Capture the cell that displays the provided text and extract its (X, Y) central coordinate. 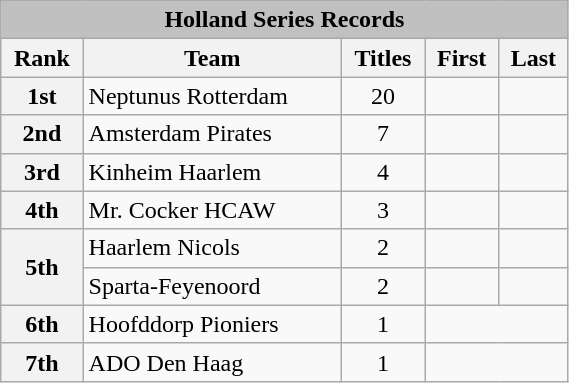
7 (382, 134)
7th (42, 362)
3 (382, 210)
Sparta-Feyenoord (212, 286)
Team (212, 58)
Hoofddorp Pioniers (212, 324)
First (462, 58)
5th (42, 267)
Neptunus Rotterdam (212, 96)
Haarlem Nicols (212, 248)
Mr. Cocker HCAW (212, 210)
6th (42, 324)
Rank (42, 58)
Amsterdam Pirates (212, 134)
4th (42, 210)
1st (42, 96)
20 (382, 96)
Kinheim Haarlem (212, 172)
ADO Den Haag (212, 362)
Titles (382, 58)
Last (534, 58)
3rd (42, 172)
2nd (42, 134)
4 (382, 172)
Holland Series Records (284, 20)
